Determine the [X, Y] coordinate at the center of the cell enclosing the given text.  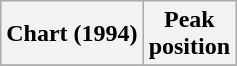
Peakposition [189, 34]
Chart (1994) [72, 34]
